Provide the (X, Y) coordinate of the cell's center where the given text is located.  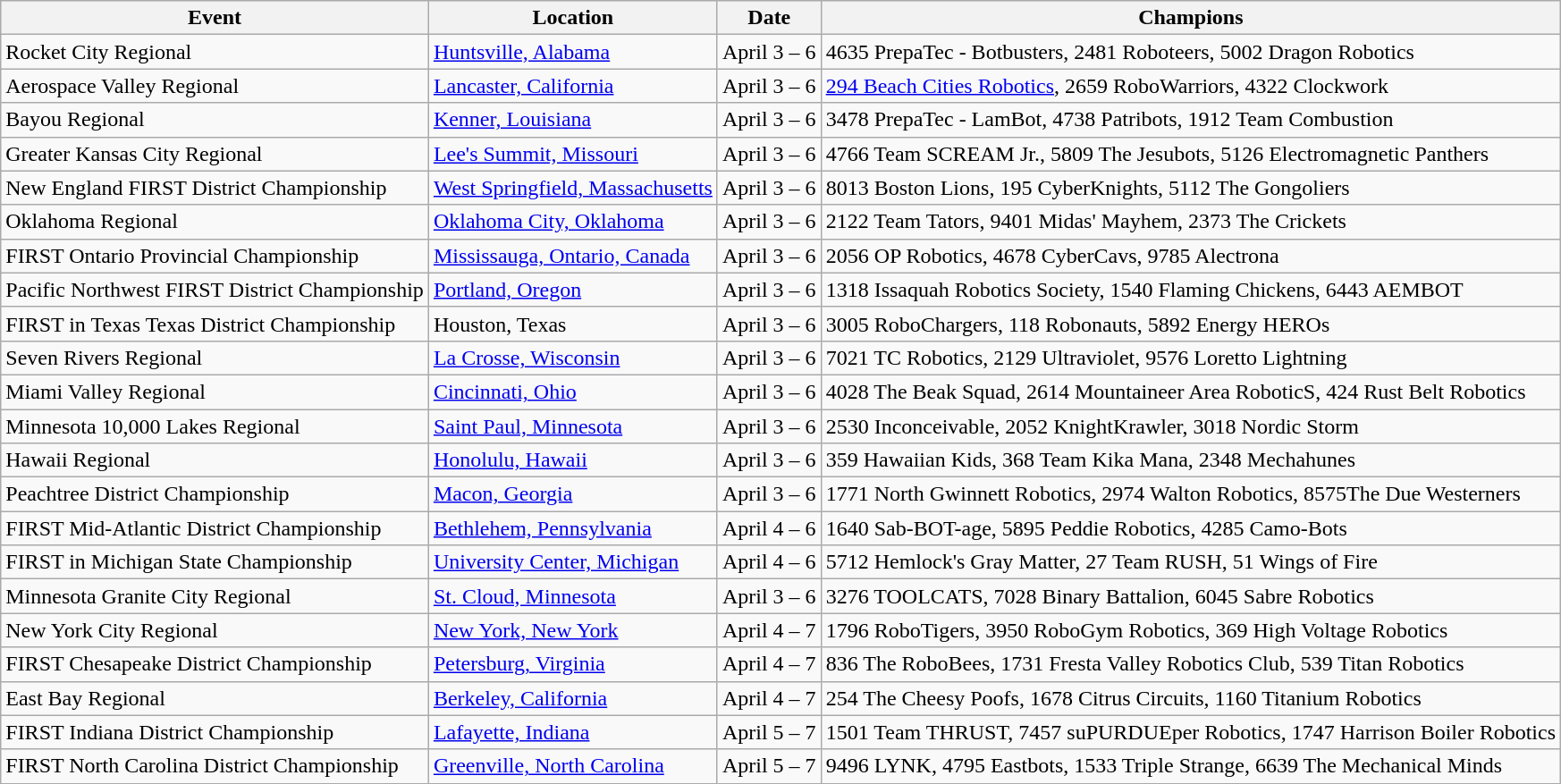
Greater Kansas City Regional (215, 154)
294 Beach Cities Robotics, 2659 RoboWarriors, 4322 Clockwork (1191, 86)
4766 Team SCREAM Jr., 5809 The Jesubots, 5126 Electromagnetic Panthers (1191, 154)
FIRST North Carolina District Championship (215, 766)
FIRST Mid-Atlantic District Championship (215, 528)
FIRST in Michigan State Championship (215, 562)
Huntsville, Alabama (572, 52)
Petersburg, Virginia (572, 664)
2056 OP Robotics, 4678 CyberCavs, 9785 Alectrona (1191, 256)
Oklahoma City, Oklahoma (572, 222)
Lee's Summit, Missouri (572, 154)
Macon, Georgia (572, 494)
3478 PrepaTec - LamBot, 4738 Patribots, 1912 Team Combustion (1191, 120)
5712 Hemlock's Gray Matter, 27 Team RUSH, 51 Wings of Fire (1191, 562)
Lancaster, California (572, 86)
Bayou Regional (215, 120)
Lafayette, Indiana (572, 732)
La Crosse, Wisconsin (572, 358)
West Springfield, Massachusetts (572, 188)
Berkeley, California (572, 698)
Houston, Texas (572, 324)
Hawaii Regional (215, 460)
7021 TC Robotics, 2129 Ultraviolet, 9576 Loretto Lightning (1191, 358)
Mississauga, Ontario, Canada (572, 256)
Rocket City Regional (215, 52)
836 The RoboBees, 1731 Fresta Valley Robotics Club, 539 Titan Robotics (1191, 664)
FIRST Chesapeake District Championship (215, 664)
3276 TOOLCATS, 7028 Binary Battalion, 6045 Sabre Robotics (1191, 596)
3005 RoboChargers, 118 Robonauts, 5892 Energy HEROs (1191, 324)
1318 Issaquah Robotics Society, 1540 Flaming Chickens, 6443 AEMBOT (1191, 290)
New York, New York (572, 630)
FIRST Ontario Provincial Championship (215, 256)
Champions (1191, 18)
4635 PrepaTec - Botbusters, 2481 Roboteers, 5002 Dragon Robotics (1191, 52)
Bethlehem, Pennsylvania (572, 528)
8013 Boston Lions, 195 CyberKnights, 5112 The Gongoliers (1191, 188)
1501 Team THRUST, 7457 suPURDUEper Robotics, 1747 Harrison Boiler Robotics (1191, 732)
Greenville, North Carolina (572, 766)
Aerospace Valley Regional (215, 86)
Miami Valley Regional (215, 392)
2122 Team Tators, 9401 Midas' Mayhem, 2373 The Crickets (1191, 222)
1640 Sab-BOT-age, 5895 Peddie Robotics, 4285 Camo-Bots (1191, 528)
1796 RoboTigers, 3950 RoboGym Robotics, 369 High Voltage Robotics (1191, 630)
2530 Inconceivable, 2052 KnightKrawler, 3018 Nordic Storm (1191, 426)
St. Cloud, Minnesota (572, 596)
Minnesota 10,000 Lakes Regional (215, 426)
254 The Cheesy Poofs, 1678 Citrus Circuits, 1160 Titanium Robotics (1191, 698)
Oklahoma Regional (215, 222)
Date (769, 18)
Seven Rivers Regional (215, 358)
1771 North Gwinnett Robotics, 2974 Walton Robotics, 8575The Due Westerners (1191, 494)
9496 LYNK, 4795 Eastbots, 1533 Triple Strange, 6639 The Mechanical Minds (1191, 766)
Event (215, 18)
Cincinnati, Ohio (572, 392)
Peachtree District Championship (215, 494)
Pacific Northwest FIRST District Championship (215, 290)
New York City Regional (215, 630)
4028 The Beak Squad, 2614 Mountaineer Area RoboticS, 424 Rust Belt Robotics (1191, 392)
Portland, Oregon (572, 290)
FIRST Indiana District Championship (215, 732)
Minnesota Granite City Regional (215, 596)
Saint Paul, Minnesota (572, 426)
Honolulu, Hawaii (572, 460)
Kenner, Louisiana (572, 120)
East Bay Regional (215, 698)
New England FIRST District Championship (215, 188)
FIRST in Texas Texas District Championship (215, 324)
University Center, Michigan (572, 562)
Location (572, 18)
359 Hawaiian Kids, 368 Team Kika Mana, 2348 Mechahunes (1191, 460)
